Output the [X, Y] coordinate of the center of the cell containing the given text.  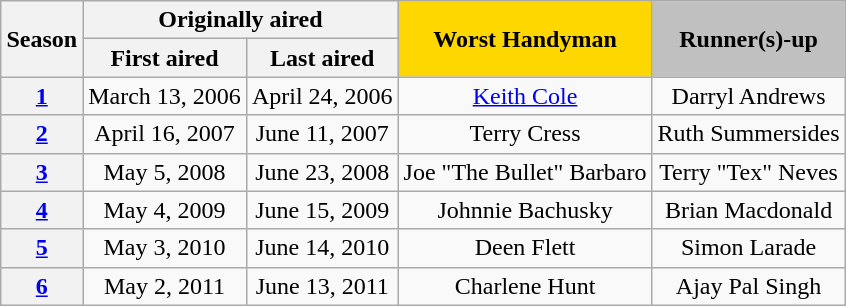
Terry "Tex" Neves [748, 172]
Deen Flett [525, 248]
May 5, 2008 [165, 172]
Last aired [322, 58]
Originally aired [240, 20]
May 2, 2011 [165, 286]
Brian Macdonald [748, 210]
Runner(s)-up [748, 39]
Keith Cole [525, 96]
Johnnie Bachusky [525, 210]
April 16, 2007 [165, 134]
Joe "The Bullet" Barbaro [525, 172]
4 [42, 210]
Simon Larade [748, 248]
April 24, 2006 [322, 96]
Darryl Andrews [748, 96]
3 [42, 172]
1 [42, 96]
June 14, 2010 [322, 248]
May 4, 2009 [165, 210]
Worst Handyman [525, 39]
Terry Cress [525, 134]
First aired [165, 58]
June 15, 2009 [322, 210]
5 [42, 248]
Charlene Hunt [525, 286]
June 23, 2008 [322, 172]
Ajay Pal Singh [748, 286]
June 11, 2007 [322, 134]
March 13, 2006 [165, 96]
Ruth Summersides [748, 134]
May 3, 2010 [165, 248]
June 13, 2011 [322, 286]
Season [42, 39]
2 [42, 134]
6 [42, 286]
